Extract the [x, y] coordinate from the center of the cell holding the provided text.  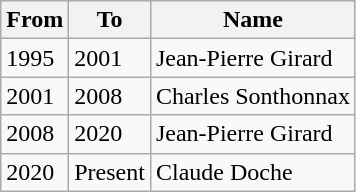
Present [110, 172]
1995 [35, 58]
Name [252, 20]
Charles Sonthonnax [252, 96]
From [35, 20]
To [110, 20]
Claude Doche [252, 172]
